Scan for the cell matching the given text and deliver its [X, Y] coordinate at center. 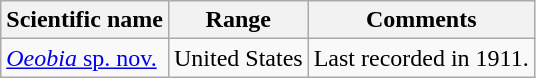
United States [238, 58]
Scientific name [85, 20]
Last recorded in 1911. [421, 58]
Oeobia sp. nov. [85, 58]
Comments [421, 20]
Range [238, 20]
